Scan for the cell matching the given text and deliver its [x, y] coordinate at center. 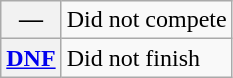
— [31, 20]
Did not finish [146, 58]
Did not compete [146, 20]
DNF [31, 58]
